Detect which cell encompasses the target text, then output its (X, Y) center coordinate. 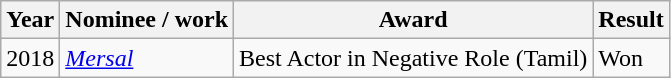
Year (30, 20)
Result (631, 20)
Award (414, 20)
2018 (30, 58)
Mersal (147, 58)
Won (631, 58)
Nominee / work (147, 20)
Best Actor in Negative Role (Tamil) (414, 58)
